Detect which cell encompasses the target text, then output its (X, Y) center coordinate. 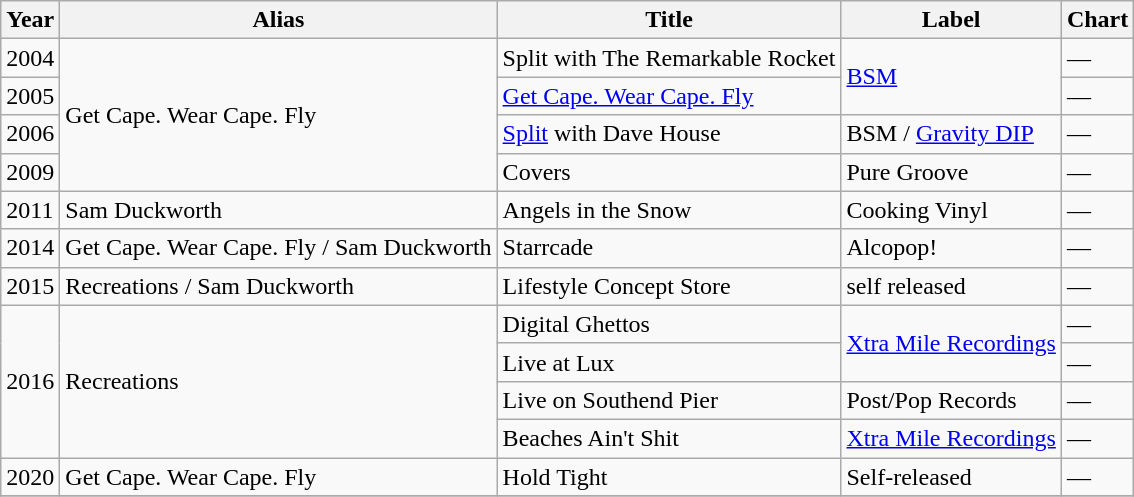
Lifestyle Concept Store (669, 286)
Chart (1097, 20)
2009 (30, 172)
Label (951, 20)
Self-released (951, 477)
Beaches Ain't Shit (669, 438)
Cooking Vinyl (951, 210)
2016 (30, 381)
Live on Southend Pier (669, 400)
Alias (278, 20)
BSM (951, 77)
Digital Ghettos (669, 324)
Covers (669, 172)
Recreations / Sam Duckworth (278, 286)
Post/Pop Records (951, 400)
Hold Tight (669, 477)
2020 (30, 477)
Split with The Remarkable Rocket (669, 58)
Year (30, 20)
Alcopop! (951, 248)
2014 (30, 248)
2015 (30, 286)
Live at Lux (669, 362)
BSM / Gravity DIP (951, 134)
Sam Duckworth (278, 210)
Get Cape. Wear Cape. Fly / Sam Duckworth (278, 248)
2005 (30, 96)
Title (669, 20)
Angels in the Snow (669, 210)
2006 (30, 134)
2011 (30, 210)
Recreations (278, 381)
Pure Groove (951, 172)
Starrcade (669, 248)
self released (951, 286)
2004 (30, 58)
Split with Dave House (669, 134)
